Return the (x, y) coordinate for the center point of the cell that contains the specified text.  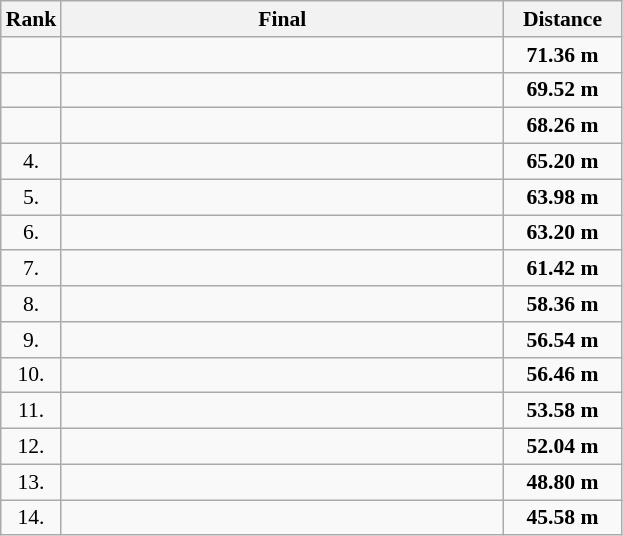
14. (32, 518)
45.58 m (562, 518)
9. (32, 340)
58.36 m (562, 304)
Rank (32, 19)
Final (282, 19)
63.98 m (562, 197)
5. (32, 197)
13. (32, 482)
7. (32, 269)
48.80 m (562, 482)
4. (32, 162)
52.04 m (562, 447)
63.20 m (562, 233)
69.52 m (562, 90)
53.58 m (562, 411)
65.20 m (562, 162)
56.46 m (562, 375)
8. (32, 304)
61.42 m (562, 269)
56.54 m (562, 340)
68.26 m (562, 126)
Distance (562, 19)
12. (32, 447)
11. (32, 411)
6. (32, 233)
71.36 m (562, 55)
10. (32, 375)
